Determine the (X, Y) coordinate at the center of the cell enclosing the given text.  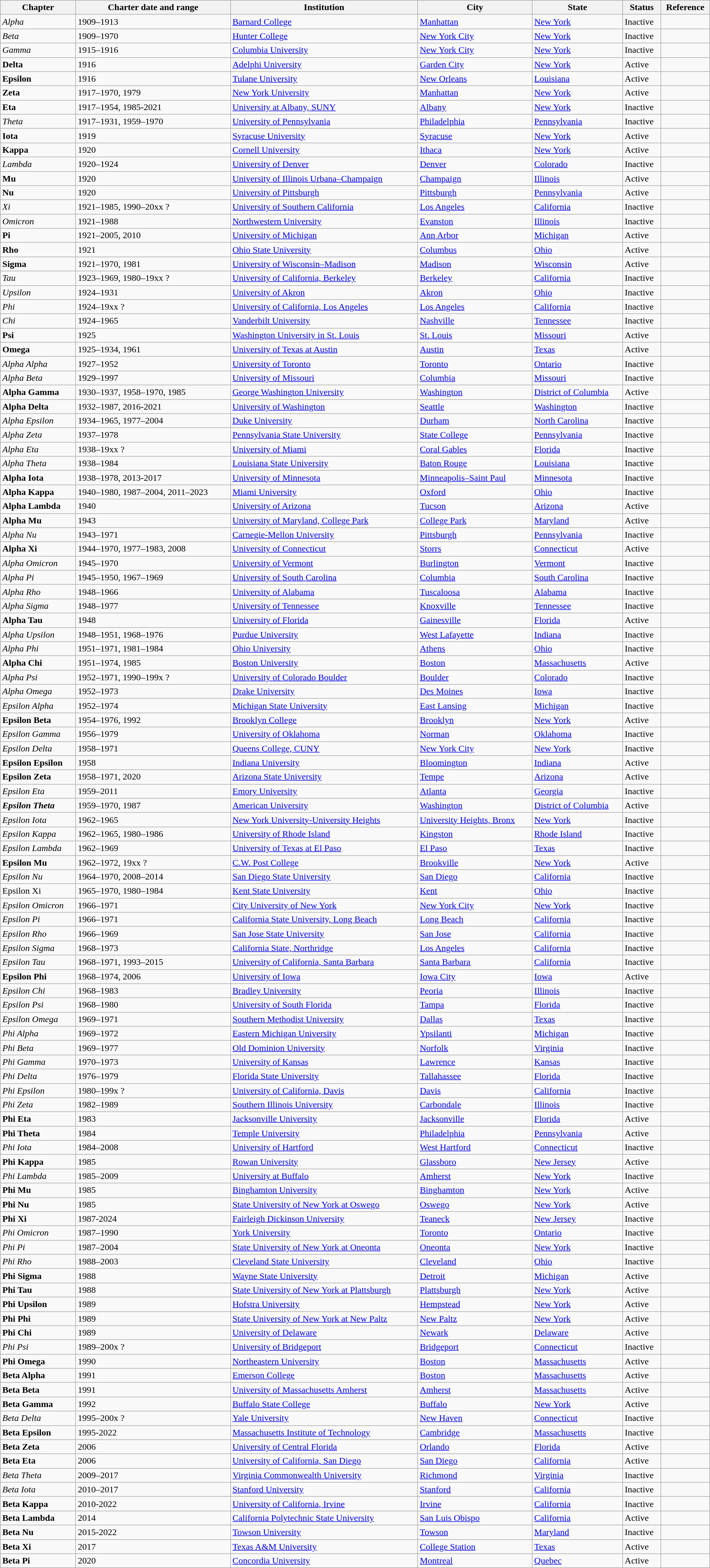
Montreal (475, 1561)
1969–1972 (153, 1033)
1917–1954, 1985-2021 (153, 107)
1951–1971, 1981–1984 (153, 649)
1958–1971 (153, 748)
Beta Xi (38, 1547)
University of Rhode Island (324, 834)
Delaware (577, 1333)
1934–1965, 1977–2004 (153, 421)
Epsilon Eta (38, 791)
Alpha Theta (38, 464)
Quebec (577, 1561)
University of Colorado Boulder (324, 677)
Phi Rho (38, 1261)
California State University, Long Beach (324, 920)
1938–1984 (153, 464)
1970–1973 (153, 1062)
Beta Nu (38, 1532)
Alpha Epsilon (38, 421)
Tuscaloosa (475, 592)
Phi Lambda (38, 1176)
1988–2003 (153, 1261)
California State, Northridge (324, 948)
San Jose (475, 934)
Santa Barbara (475, 962)
Columbus (475, 250)
1924–1931 (153, 292)
Beta Kappa (38, 1504)
2010-2022 (153, 1504)
1921–1970, 1981 (153, 264)
University of Texas at Austin (324, 349)
University of Southern California (324, 207)
Epsilon Omega (38, 1019)
1924–19xx ? (153, 307)
Bradley University (324, 991)
Epsilon Pi (38, 920)
Alpha Upsilon (38, 635)
Madison (475, 264)
Georgia (577, 791)
Charter date and range (153, 7)
Nu (38, 193)
University of Maryland, College Park (324, 520)
1987–1990 (153, 1233)
Theta (38, 121)
Beta (38, 36)
1956–1979 (153, 734)
Beta Lambda (38, 1518)
Ithaca (475, 150)
Alpha Tau (38, 620)
Rho (38, 250)
Beta Iota (38, 1489)
1925 (153, 335)
San Diego State University (324, 877)
St. Louis (475, 335)
Rhode Island (577, 834)
Psi (38, 335)
1921–1988 (153, 221)
Florida State University (324, 1076)
Texas A&M University (324, 1547)
Alpha Sigma (38, 606)
City (475, 7)
Institution (324, 7)
Minneapolis–Saint Paul (475, 478)
University of California, Los Angeles (324, 307)
University at Buffalo (324, 1176)
Epsilon Phi (38, 976)
Pi (38, 235)
1968–1980 (153, 1005)
Omega (38, 349)
Albany (475, 107)
Duke University (324, 421)
Kappa (38, 150)
Beta Pi (38, 1561)
Beta Eta (38, 1461)
Tampa (475, 1005)
Upsilon (38, 292)
University of Vermont (324, 563)
1948 (153, 620)
Phi Omicron (38, 1233)
Michigan State University (324, 706)
2017 (153, 1547)
Arizona State University (324, 777)
West Lafayette (475, 635)
State University of New York at Oswego (324, 1204)
Evanston (475, 221)
1958 (153, 763)
University of Tennessee (324, 606)
University of California, Davis (324, 1091)
Tulane University (324, 79)
Brooklyn College (324, 720)
University of California, San Diego (324, 1461)
Phi Zeta (38, 1105)
South Carolina (577, 577)
Alpha Iota (38, 478)
1945–1950, 1967–1969 (153, 577)
Vermont (577, 563)
San Jose State University (324, 934)
Chi (38, 321)
Teaneck (475, 1219)
Phi (38, 307)
University of South Carolina (324, 577)
1940 (153, 506)
2010–2017 (153, 1489)
2020 (153, 1561)
Alpha Omega (38, 692)
Iowa City (475, 976)
Towson (475, 1532)
State University of New York at New Paltz (324, 1318)
University of California, Irvine (324, 1504)
1959–1970, 1987 (153, 805)
1959–2011 (153, 791)
1969–1971 (153, 1019)
Phi Mu (38, 1190)
Des Moines (475, 692)
Wisconsin (577, 264)
1923–1969, 1980–19xx ? (153, 278)
1964–1970, 2008–2014 (153, 877)
1917–1970, 1979 (153, 93)
University of Arizona (324, 506)
1952–1974 (153, 706)
Bridgeport (475, 1347)
Epsilon Alpha (38, 706)
1958–1971, 2020 (153, 777)
Southern Illinois University (324, 1105)
1962–1965 (153, 820)
Phi Omega (38, 1361)
Minnesota (577, 478)
University of Kansas (324, 1062)
Emory University (324, 791)
Alpha Beta (38, 378)
University of South Florida (324, 1005)
Carbondale (475, 1105)
Ohio State University (324, 250)
Knoxville (475, 606)
Storrs (475, 549)
Eastern Michigan University (324, 1033)
Norman (475, 734)
Phi Xi (38, 1219)
1924–1965 (153, 321)
Phi Psi (38, 1347)
Virginia Commonwealth University (324, 1475)
Pennsylvania State University (324, 435)
1938–19xx ? (153, 449)
1968–1974, 2006 (153, 976)
Tallahassee (475, 1076)
1995–200x ? (153, 1418)
Bloomington (475, 763)
Athens (475, 649)
Alpha Alpha (38, 364)
Epsilon Tau (38, 962)
Alpha Phi (38, 649)
Oswego (475, 1204)
Kingston (475, 834)
Nashville (475, 321)
Alpha Psi (38, 677)
Zeta (38, 93)
Chapter (38, 7)
Lawrence (475, 1062)
1952–1973 (153, 692)
Dallas (475, 1019)
York University (324, 1233)
Phi Kappa (38, 1162)
Massachusetts Institute of Technology (324, 1432)
University of Alabama (324, 592)
1921–1985, 1990–20xx ? (153, 207)
1909–1970 (153, 36)
1915–1916 (153, 50)
1962–1965, 1980–1986 (153, 834)
George Washington University (324, 392)
Indiana University (324, 763)
1976–1979 (153, 1076)
Alpha Gamma (38, 392)
Hofstra University (324, 1304)
Epsilon Lambda (38, 848)
Ypsilanti (475, 1033)
University of Massachusetts Amherst (324, 1390)
1948–1966 (153, 592)
1925–1934, 1961 (153, 349)
College Park (475, 520)
Epsilon Psi (38, 1005)
Phi Chi (38, 1333)
2009–2017 (153, 1475)
Phi Phi (38, 1318)
2015-2022 (153, 1532)
East Lansing (475, 706)
1987-2024 (153, 1219)
University of Missouri (324, 378)
North Carolina (577, 421)
Epsilon Iota (38, 820)
1943 (153, 520)
Alpha Zeta (38, 435)
1962–1969 (153, 848)
Mu (38, 179)
University of Pittsburgh (324, 193)
Epsilon Theta (38, 805)
1917–1931, 1959–1970 (153, 121)
1989–200x ? (153, 1347)
Epsilon Beta (38, 720)
Sigma (38, 264)
Xi (38, 207)
Tempe (475, 777)
1929–1997 (153, 378)
Epsilon Rho (38, 934)
University of Minnesota (324, 478)
1987–2004 (153, 1247)
1945–1970 (153, 563)
San Luis Obispo (475, 1518)
1990 (153, 1361)
Phi Epsilon (38, 1091)
Richmond (475, 1475)
University of Toronto (324, 364)
C.W. Post College (324, 862)
1992 (153, 1404)
Epsilon Nu (38, 877)
Alpha Chi (38, 663)
Alpha Xi (38, 549)
Akron (475, 292)
Epsilon Omicron (38, 905)
Alpha Pi (38, 577)
Northwestern University (324, 221)
Detroit (475, 1276)
1920–1924 (153, 164)
University of Texas at El Paso (324, 848)
American University (324, 805)
Beta Delta (38, 1418)
New Paltz (475, 1318)
University of Oklahoma (324, 734)
New York University-University Heights (324, 820)
State (577, 7)
Davis (475, 1091)
Phi Theta (38, 1133)
City University of New York (324, 905)
1985–2009 (153, 1176)
Phi Beta (38, 1048)
Phi Upsilon (38, 1304)
Alabama (577, 592)
1927–1952 (153, 364)
Burlington (475, 563)
University of California, Santa Barbara (324, 962)
1968–1973 (153, 948)
Beta Zeta (38, 1447)
Concordia University (324, 1561)
Garden City (475, 64)
Gamma (38, 50)
University of California, Berkeley (324, 278)
University of Pennsylvania (324, 121)
Gainesville (475, 620)
State University of New York at Plattsburgh (324, 1290)
Fairleigh Dickinson University (324, 1219)
Hempstead (475, 1304)
Cornell University (324, 150)
Alpha Lambda (38, 506)
University of Bridgeport (324, 1347)
1948–1977 (153, 606)
1984 (153, 1133)
1919 (153, 136)
Austin (475, 349)
Towson University (324, 1532)
Adelphi University (324, 64)
Old Dominion University (324, 1048)
Epsilon Xi (38, 891)
Beta Theta (38, 1475)
Kent (475, 891)
Oxford (475, 492)
Alpha (38, 22)
1968–1983 (153, 991)
Phi Gamma (38, 1062)
Queens College, CUNY (324, 748)
Carnegie-Mellon University (324, 535)
Tucson (475, 506)
Beta Alpha (38, 1376)
Orlando (475, 1447)
Phi Eta (38, 1119)
Alpha Rho (38, 592)
Epsilon Mu (38, 862)
Newark (475, 1333)
Ann Arbor (475, 235)
New Haven (475, 1418)
Vanderbilt University (324, 321)
University of Central Florida (324, 1447)
Kansas (577, 1062)
Alpha Omicron (38, 563)
1932–1987, 2016-2021 (153, 406)
University of Hartford (324, 1148)
1930–1937, 1958–1970, 1985 (153, 392)
Jacksonville (475, 1119)
Epsilon Epsilon (38, 763)
Drake University (324, 692)
2014 (153, 1518)
Norfolk (475, 1048)
Berkeley (475, 278)
1940–1980, 1987–2004, 2011–2023 (153, 492)
Buffalo State College (324, 1404)
Boulder (475, 677)
Southern Methodist University (324, 1019)
College Station (475, 1547)
Glassboro (475, 1162)
University of Delaware (324, 1333)
Phi Nu (38, 1204)
1966–1969 (153, 934)
Boston University (324, 663)
Alpha Eta (38, 449)
1982–1989 (153, 1105)
Phi Alpha (38, 1033)
Northeastern University (324, 1361)
University of Iowa (324, 976)
Tau (38, 278)
University of Miami (324, 449)
State University of New York at Oneonta (324, 1247)
Miami University (324, 492)
Cleveland State University (324, 1261)
Barnard College (324, 22)
Cambridge (475, 1432)
Champaign (475, 179)
Emerson College (324, 1376)
Washington University in St. Louis (324, 335)
Columbia University (324, 50)
Phi Delta (38, 1076)
Phi Sigma (38, 1276)
Stanford University (324, 1489)
1952–1971, 1990–199x ? (153, 677)
University of Denver (324, 164)
Cleveland (475, 1261)
Kent State University (324, 891)
Omicron (38, 221)
1995-2022 (153, 1432)
University of Wisconsin–Madison (324, 264)
Epsilon Zeta (38, 777)
Epsilon (38, 79)
Louisiana State University (324, 464)
Stanford (475, 1489)
El Paso (475, 848)
Beta Gamma (38, 1404)
Syracuse (475, 136)
Atlanta (475, 791)
University of Illinois Urbana–Champaign (324, 179)
Baton Rouge (475, 464)
Alpha Kappa (38, 492)
Beta Beta (38, 1390)
Rowan University (324, 1162)
Epsilon Delta (38, 748)
Temple University (324, 1133)
Hunter College (324, 36)
Coral Gables (475, 449)
West Hartford (475, 1148)
State College (475, 435)
1980–199x ? (153, 1091)
Status (642, 7)
1954–1976, 1992 (153, 720)
Epsilon Gamma (38, 734)
Eta (38, 107)
Brooklyn (475, 720)
Epsilon Sigma (38, 948)
Syracuse University (324, 136)
Phi Iota (38, 1148)
Phi Tau (38, 1290)
1984–2008 (153, 1148)
1962–1972, 19xx ? (153, 862)
Epsilon Kappa (38, 834)
Jacksonville University (324, 1119)
Binghamton (475, 1190)
Oklahoma (577, 734)
New Orleans (475, 79)
Ohio University (324, 649)
1965–1970, 1980–1984 (153, 891)
1948–1951, 1968–1976 (153, 635)
Buffalo (475, 1404)
Binghamton University (324, 1190)
Long Beach (475, 920)
1944–1970, 1977–1983, 2008 (153, 549)
1921 (153, 250)
Phi Pi (38, 1247)
1909–1913 (153, 22)
Peoria (475, 991)
Reference (685, 7)
University of Michigan (324, 235)
1969–1977 (153, 1048)
Irvine (475, 1504)
Delta (38, 64)
Seattle (475, 406)
California Polytechnic State University (324, 1518)
1938–1978, 2013-2017 (153, 478)
Wayne State University (324, 1276)
1951–1974, 1985 (153, 663)
1983 (153, 1119)
Brookville (475, 862)
Beta Epsilon (38, 1432)
University of Washington (324, 406)
1937–1978 (153, 435)
University of Florida (324, 620)
Yale University (324, 1418)
Purdue University (324, 635)
Plattsburgh (475, 1290)
University at Albany, SUNY (324, 107)
Durham (475, 421)
1921–2005, 2010 (153, 235)
New York University (324, 93)
1968–1971, 1993–2015 (153, 962)
Denver (475, 164)
Oneonta (475, 1247)
Alpha Mu (38, 520)
Lambda (38, 164)
University of Akron (324, 292)
Epsilon Chi (38, 991)
Alpha Nu (38, 535)
University of Connecticut (324, 549)
1943–1971 (153, 535)
Alpha Delta (38, 406)
Iota (38, 136)
University Heights, Bronx (475, 820)
